Provide the (X, Y) coordinate of the cell's center where the given text is located.  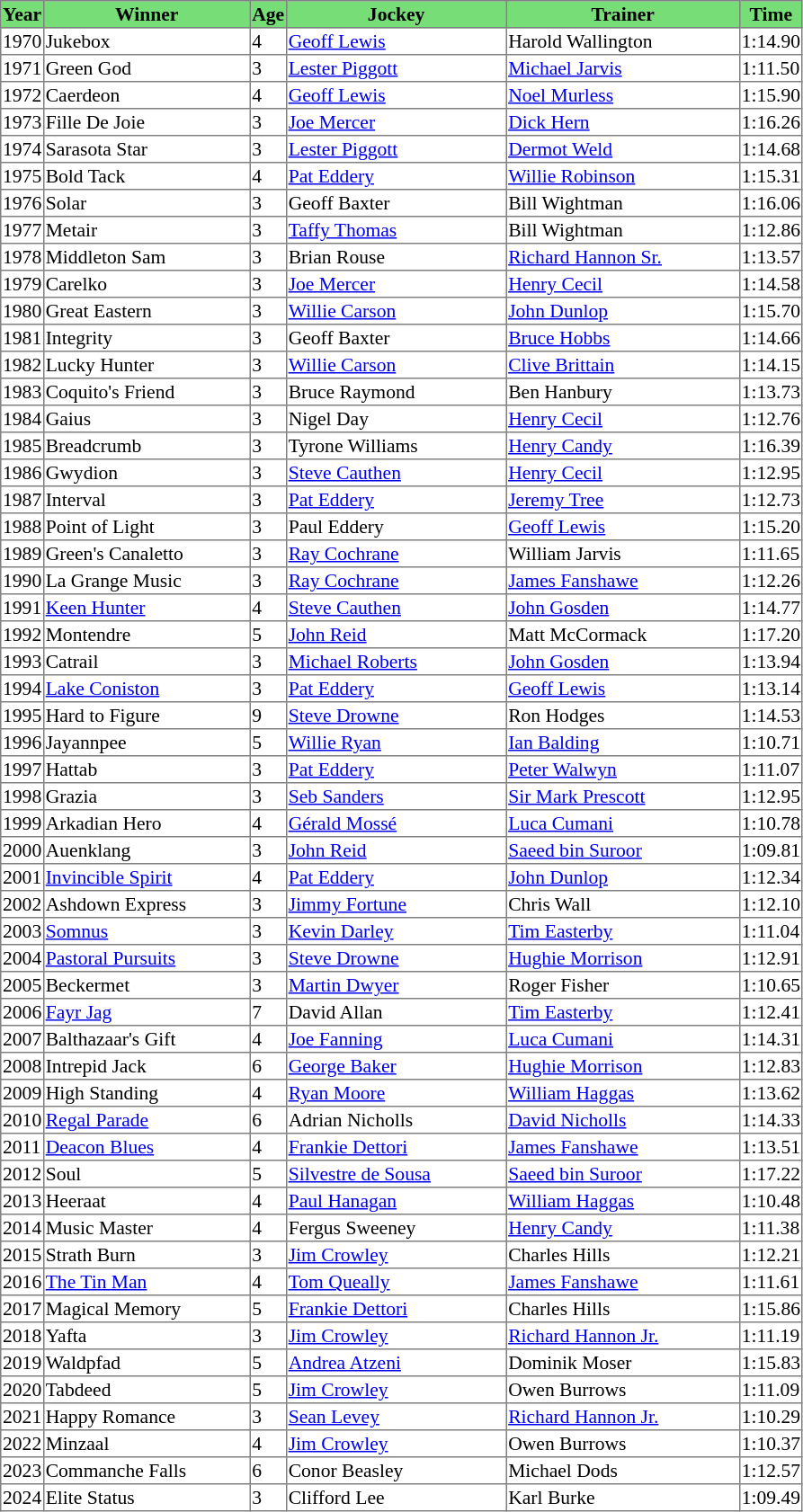
1:14.58 (771, 284)
Fille De Joie (147, 122)
1:11.61 (771, 1282)
Ron Hodges (623, 716)
1:16.39 (771, 446)
Carelko (147, 284)
1:12.10 (771, 904)
Pastoral Pursuits (147, 958)
1:15.90 (771, 95)
Ryan Moore (396, 1093)
Bold Tack (147, 176)
1:13.14 (771, 689)
1:15.70 (771, 311)
Silvestre de Sousa (396, 1174)
1:14.33 (771, 1120)
William Jarvis (623, 554)
Trainer (623, 14)
Richard Hannon Sr. (623, 257)
1:14.31 (771, 1039)
Tyrone Williams (396, 446)
Integrity (147, 338)
1991 (22, 608)
1:12.21 (771, 1255)
Kevin Darley (396, 931)
La Grange Music (147, 581)
2014 (22, 1228)
1974 (22, 149)
1973 (22, 122)
2006 (22, 1012)
2016 (22, 1282)
Jockey (396, 14)
1:12.86 (771, 230)
Soul (147, 1174)
1990 (22, 581)
1985 (22, 446)
Breadcrumb (147, 446)
Great Eastern (147, 311)
1:14.90 (771, 41)
1976 (22, 203)
Willie Robinson (623, 176)
Fergus Sweeney (396, 1228)
Clifford Lee (396, 1498)
1979 (22, 284)
Regal Parade (147, 1120)
Heeraat (147, 1201)
Martin Dwyer (396, 985)
Jayannpee (147, 743)
Minzaal (147, 1444)
1:13.62 (771, 1093)
1993 (22, 662)
Hard to Figure (147, 716)
Dick Hern (623, 122)
Solar (147, 203)
1:17.20 (771, 635)
Green God (147, 68)
1970 (22, 41)
1:12.57 (771, 1471)
2024 (22, 1498)
2001 (22, 877)
Clive Brittain (623, 365)
2007 (22, 1039)
Commanche Falls (147, 1471)
Interval (147, 500)
Noel Murless (623, 95)
2008 (22, 1066)
1:16.06 (771, 203)
Keen Hunter (147, 608)
Jukebox (147, 41)
1975 (22, 176)
Balthazaar's Gift (147, 1039)
Arkadian Hero (147, 823)
1:12.34 (771, 877)
2011 (22, 1147)
Winner (147, 14)
2010 (22, 1120)
1:16.26 (771, 122)
2020 (22, 1390)
1977 (22, 230)
Peter Walwyn (623, 769)
2015 (22, 1255)
1:15.86 (771, 1309)
Middleton Sam (147, 257)
1987 (22, 500)
2018 (22, 1336)
Elite Status (147, 1498)
Jimmy Fortune (396, 904)
2005 (22, 985)
Ian Balding (623, 743)
1:10.37 (771, 1444)
1:13.94 (771, 662)
2002 (22, 904)
Lake Coniston (147, 689)
Roger Fisher (623, 985)
1:11.04 (771, 931)
Point of Light (147, 527)
Intrepid Jack (147, 1066)
2019 (22, 1363)
7 (268, 1012)
Paul Eddery (396, 527)
Tom Queally (396, 1282)
2009 (22, 1093)
The Tin Man (147, 1282)
Taffy Thomas (396, 230)
Coquito's Friend (147, 392)
2013 (22, 1201)
Ben Hanbury (623, 392)
Waldpfad (147, 1363)
1971 (22, 68)
1:11.19 (771, 1336)
Music Master (147, 1228)
1999 (22, 823)
Michael Dods (623, 1471)
Gaius (147, 419)
1:17.22 (771, 1174)
1994 (22, 689)
9 (268, 716)
Conor Beasley (396, 1471)
1:14.15 (771, 365)
1:12.73 (771, 500)
1:10.78 (771, 823)
2022 (22, 1444)
Magical Memory (147, 1309)
Deacon Blues (147, 1147)
Catrail (147, 662)
1:15.31 (771, 176)
Beckermet (147, 985)
David Nicholls (623, 1120)
2004 (22, 958)
2017 (22, 1309)
1997 (22, 769)
High Standing (147, 1093)
Seb Sanders (396, 796)
Hattab (147, 769)
Sir Mark Prescott (623, 796)
Dermot Weld (623, 149)
Brian Rouse (396, 257)
Bruce Raymond (396, 392)
1:15.83 (771, 1363)
George Baker (396, 1066)
Michael Roberts (396, 662)
1:14.53 (771, 716)
1:13.73 (771, 392)
Sean Levey (396, 1417)
Ashdown Express (147, 904)
Gwydion (147, 473)
1:11.50 (771, 68)
1:12.41 (771, 1012)
1:12.76 (771, 419)
Adrian Nicholls (396, 1120)
1984 (22, 419)
1:13.51 (771, 1147)
Auenklang (147, 850)
1996 (22, 743)
2003 (22, 931)
1:10.29 (771, 1417)
1:15.20 (771, 527)
Paul Hanagan (396, 1201)
1:10.48 (771, 1201)
1983 (22, 392)
Caerdeon (147, 95)
1981 (22, 338)
1:10.71 (771, 743)
1:11.65 (771, 554)
Dominik Moser (623, 1363)
Grazia (147, 796)
Metair (147, 230)
1:14.66 (771, 338)
1:10.65 (771, 985)
Yafta (147, 1336)
Green's Canaletto (147, 554)
Harold Wallington (623, 41)
1978 (22, 257)
Chris Wall (623, 904)
Sarasota Star (147, 149)
Time (771, 14)
1:09.81 (771, 850)
1995 (22, 716)
Somnus (147, 931)
2023 (22, 1471)
Karl Burke (623, 1498)
2000 (22, 850)
1:14.68 (771, 149)
Nigel Day (396, 419)
Tabdeed (147, 1390)
1988 (22, 527)
Year (22, 14)
2021 (22, 1417)
Invincible Spirit (147, 877)
Fayr Jag (147, 1012)
1:11.09 (771, 1390)
1989 (22, 554)
Matt McCormack (623, 635)
Jeremy Tree (623, 500)
Andrea Atzeni (396, 1363)
Happy Romance (147, 1417)
Willie Ryan (396, 743)
Age (268, 14)
1998 (22, 796)
Michael Jarvis (623, 68)
1980 (22, 311)
Bruce Hobbs (623, 338)
1972 (22, 95)
1992 (22, 635)
Gérald Mossé (396, 823)
1:12.91 (771, 958)
1:11.07 (771, 769)
1:13.57 (771, 257)
2012 (22, 1174)
Strath Burn (147, 1255)
1986 (22, 473)
1:12.83 (771, 1066)
Montendre (147, 635)
David Allan (396, 1012)
Lucky Hunter (147, 365)
1982 (22, 365)
Joe Fanning (396, 1039)
1:11.38 (771, 1228)
1:14.77 (771, 608)
1:09.49 (771, 1498)
1:12.26 (771, 581)
